Return the [X, Y] coordinate for the center point of the cell that contains the specified text.  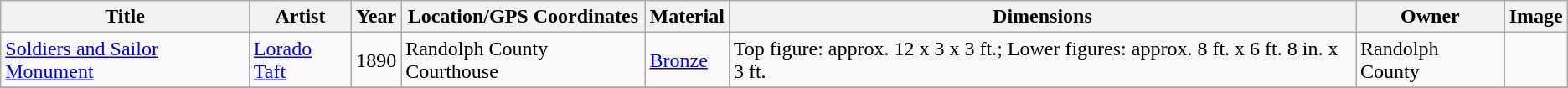
Randolph County [1431, 60]
Artist [300, 17]
Dimensions [1042, 17]
Title [126, 17]
Randolph County Courthouse [523, 60]
1890 [377, 60]
Image [1536, 17]
Year [377, 17]
Soldiers and Sailor Monument [126, 60]
Top figure: approx. 12 x 3 x 3 ft.; Lower figures: approx. 8 ft. x 6 ft. 8 in. x 3 ft. [1042, 60]
Location/GPS Coordinates [523, 17]
Lorado Taft [300, 60]
Owner [1431, 17]
Bronze [687, 60]
Material [687, 17]
